Find where the given text appears and provide that cell's center as [X, Y] coordinate. 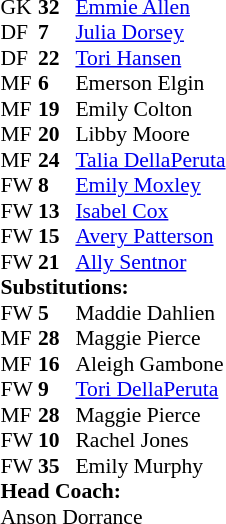
Talia DellaPeruta [150, 160]
21 [57, 262]
22 [57, 58]
Tori DellaPeruta [150, 389]
Substitutions: [112, 287]
Ally Sentnor [150, 262]
8 [57, 185]
Emerson Elgin [150, 83]
Libby Moore [150, 135]
10 [57, 441]
Aleigh Gambone [150, 364]
Rachel Jones [150, 441]
Emily Murphy [150, 466]
24 [57, 160]
Julia Dorsey [150, 33]
Emily Colton [150, 109]
7 [57, 33]
Tori Hansen [150, 58]
35 [57, 466]
Head Coach: [112, 491]
Emily Moxley [150, 185]
15 [57, 237]
16 [57, 364]
Maddie Dahlien [150, 313]
Avery Patterson [150, 237]
20 [57, 135]
6 [57, 83]
5 [57, 313]
9 [57, 389]
13 [57, 211]
Isabel Cox [150, 211]
19 [57, 109]
